Search for the cell housing the specified text and yield its [x, y] center coordinate. 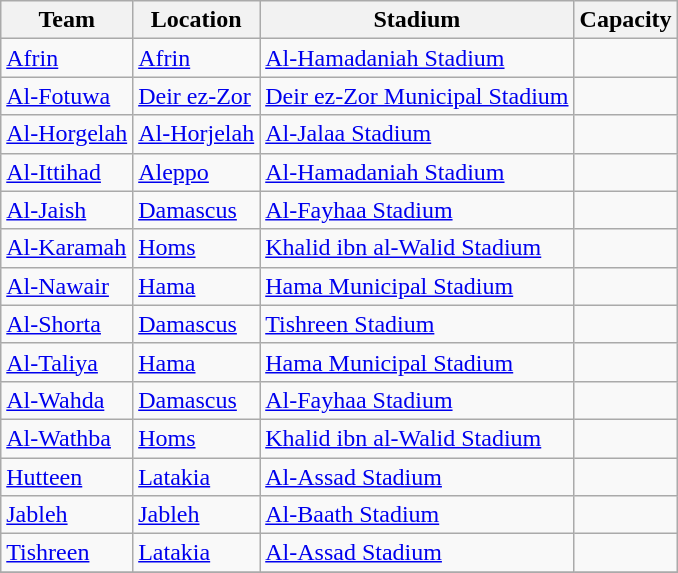
Al-Taliya [67, 362]
Al-Karamah [67, 248]
Stadium [417, 20]
Location [196, 20]
Deir ez-Zor Municipal Stadium [417, 96]
Al-Horjelah [196, 134]
Al-Shorta [67, 324]
Al-Wahda [67, 400]
Al-Wathba [67, 438]
Al-Horgelah [67, 134]
Al-Nawair [67, 286]
Al-Ittihad [67, 172]
Al-Fotuwa [67, 96]
Al-Baath Stadium [417, 515]
Hutteen [67, 477]
Tishreen Stadium [417, 324]
Deir ez-Zor [196, 96]
Al-Jaish [67, 210]
Al-Jalaa Stadium [417, 134]
Capacity [626, 20]
Tishreen [67, 553]
Aleppo [196, 172]
Team [67, 20]
